Provide the [x, y] coordinate of the cell's center where the given text is located.  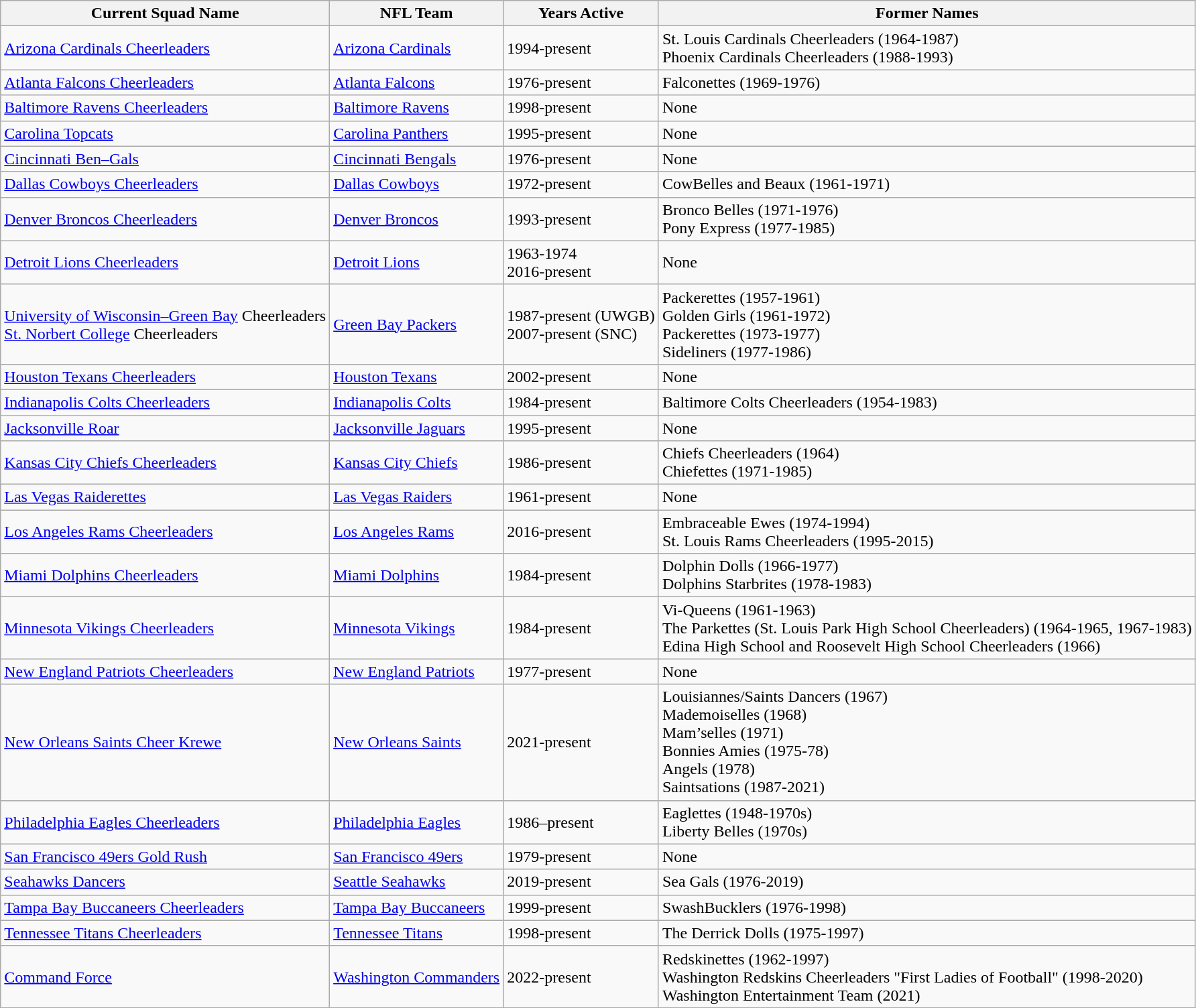
1961-present [581, 497]
Philadelphia Eagles Cheerleaders [165, 822]
1963-19742016-present [581, 263]
New England Patriots [417, 672]
University of Wisconsin–Green Bay CheerleadersSt. Norbert College Cheerleaders [165, 324]
Tampa Bay Buccaneers [417, 907]
St. Louis Cardinals Cheerleaders (1964-1987)Phoenix Cardinals Cheerleaders (1988-1993) [926, 48]
New Orleans Saints [417, 743]
SwashBucklers (1976-1998) [926, 907]
Chiefs Cheerleaders (1964)Chiefettes (1971-1985) [926, 462]
2021-present [581, 743]
Years Active [581, 13]
The Derrick Dolls (1975-1997) [926, 933]
Philadelphia Eagles [417, 822]
1977-present [581, 672]
Tennessee Titans Cheerleaders [165, 933]
Minnesota Vikings [417, 628]
Former Names [926, 13]
Dallas Cowboys [417, 184]
Houston Texans Cheerleaders [165, 377]
Seattle Seahawks [417, 882]
Louisiannes/Saints Dancers (1967)Mademoiselles (1968)Mam’selles (1971)Bonnies Amies (1975-78)Angels (1978)Saintsations (1987-2021) [926, 743]
Denver Broncos [417, 218]
Jacksonville Jaguars [417, 428]
2019-present [581, 882]
1993-present [581, 218]
Green Bay Packers [417, 324]
Minnesota Vikings Cheerleaders [165, 628]
Cincinnati Ben–Gals [165, 159]
Los Angeles Rams Cheerleaders [165, 532]
Kansas City Chiefs Cheerleaders [165, 462]
Jacksonville Roar [165, 428]
Las Vegas Raiders [417, 497]
Miami Dolphins [417, 575]
New England Patriots Cheerleaders [165, 672]
1999-present [581, 907]
Command Force [165, 976]
Sea Gals (1976-2019) [926, 882]
2022-present [581, 976]
Arizona Cardinals [417, 48]
Cincinnati Bengals [417, 159]
Packerettes (1957-1961)Golden Girls (1961-1972)Packerettes (1973-1977)Sideliners (1977-1986) [926, 324]
2002-present [581, 377]
Houston Texans [417, 377]
Redskinettes (1962-1997)Washington Redskins Cheerleaders "First Ladies of Football" (1998-2020)Washington Entertainment Team (2021) [926, 976]
Baltimore Colts Cheerleaders (1954-1983) [926, 402]
Bronco Belles (1971-1976)Pony Express (1977-1985) [926, 218]
Tampa Bay Buccaneers Cheerleaders [165, 907]
Los Angeles Rams [417, 532]
Eaglettes (1948-1970s)Liberty Belles (1970s) [926, 822]
Atlanta Falcons Cheerleaders [165, 82]
Seahawks Dancers [165, 882]
Carolina Topcats [165, 133]
Embraceable Ewes (1974-1994)St. Louis Rams Cheerleaders (1995-2015) [926, 532]
Atlanta Falcons [417, 82]
1986–present [581, 822]
Washington Commanders [417, 976]
Miami Dolphins Cheerleaders [165, 575]
1972-present [581, 184]
Detroit Lions [417, 263]
Indianapolis Colts [417, 402]
Carolina Panthers [417, 133]
Baltimore Ravens [417, 108]
Denver Broncos Cheerleaders [165, 218]
NFL Team [417, 13]
Kansas City Chiefs [417, 462]
Dolphin Dolls (1966-1977)Dolphins Starbrites (1978-1983) [926, 575]
New Orleans Saints Cheer Krewe [165, 743]
Current Squad Name [165, 13]
Dallas Cowboys Cheerleaders [165, 184]
Arizona Cardinals Cheerleaders [165, 48]
1994-present [581, 48]
San Francisco 49ers [417, 857]
Tennessee Titans [417, 933]
San Francisco 49ers Gold Rush [165, 857]
Baltimore Ravens Cheerleaders [165, 108]
Las Vegas Raiderettes [165, 497]
Detroit Lions Cheerleaders [165, 263]
Falconettes (1969-1976) [926, 82]
1987-present (UWGB)2007-present (SNC) [581, 324]
1979-present [581, 857]
1986-present [581, 462]
CowBelles and Beaux (1961-1971) [926, 184]
Indianapolis Colts Cheerleaders [165, 402]
2016-present [581, 532]
